Identify which cell holds the provided text, then report its [X, Y] central coordinate. 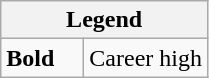
Legend [104, 20]
Career high [146, 58]
Bold [42, 58]
